Extract the [X, Y] coordinate from the center of the cell holding the provided text.  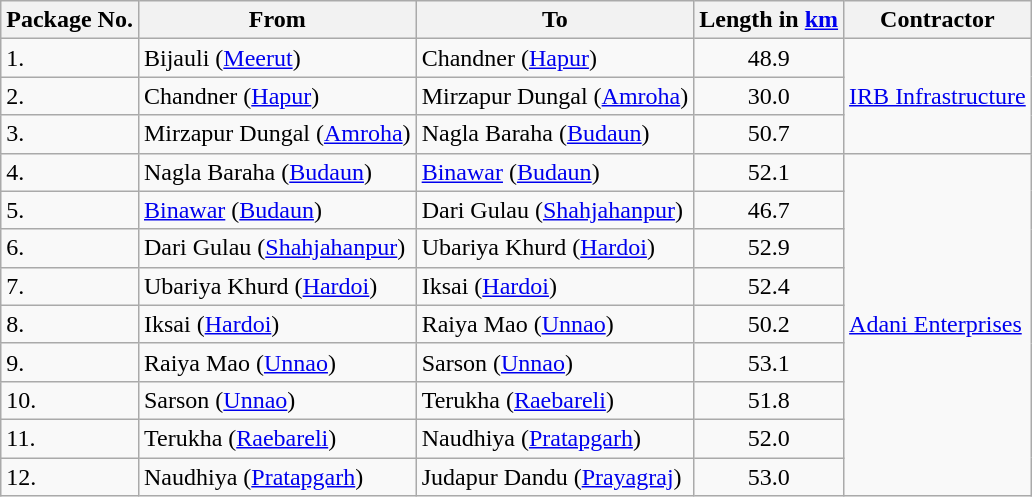
To [555, 20]
1. [70, 58]
10. [70, 400]
50.2 [769, 324]
53.1 [769, 362]
11. [70, 438]
52.0 [769, 438]
9. [70, 362]
51.8 [769, 400]
53.0 [769, 477]
30.0 [769, 96]
Contractor [938, 20]
4. [70, 172]
Judapur Dandu (Prayagraj) [555, 477]
7. [70, 286]
3. [70, 134]
Length in km [769, 20]
46.7 [769, 210]
8. [70, 324]
Package No. [70, 20]
6. [70, 248]
52.4 [769, 286]
Adani Enterprises [938, 324]
Bijauli (Meerut) [277, 58]
IRB Infrastructure [938, 96]
50.7 [769, 134]
52.1 [769, 172]
12. [70, 477]
5. [70, 210]
48.9 [769, 58]
From [277, 20]
52.9 [769, 248]
2. [70, 96]
